Find where the given text appears and provide that cell's center as [x, y] coordinate. 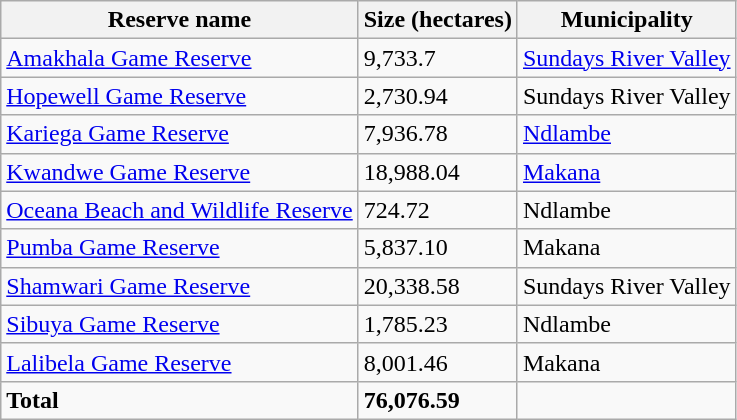
Pumba Game Reserve [180, 248]
Shamwari Game Reserve [180, 286]
18,988.04 [438, 172]
9,733.7 [438, 58]
Reserve name [180, 20]
76,076.59 [438, 400]
Hopewell Game Reserve [180, 96]
1,785.23 [438, 324]
8,001.46 [438, 362]
Municipality [626, 20]
7,936.78 [438, 134]
Oceana Beach and Wildlife Reserve [180, 210]
Total [180, 400]
Sibuya Game Reserve [180, 324]
Amakhala Game Reserve [180, 58]
Lalibela Game Reserve [180, 362]
Size (hectares) [438, 20]
Kwandwe Game Reserve [180, 172]
5,837.10 [438, 248]
724.72 [438, 210]
Kariega Game Reserve [180, 134]
20,338.58 [438, 286]
2,730.94 [438, 96]
